Locate the cell with the specified text and output its (x, y) center coordinate. 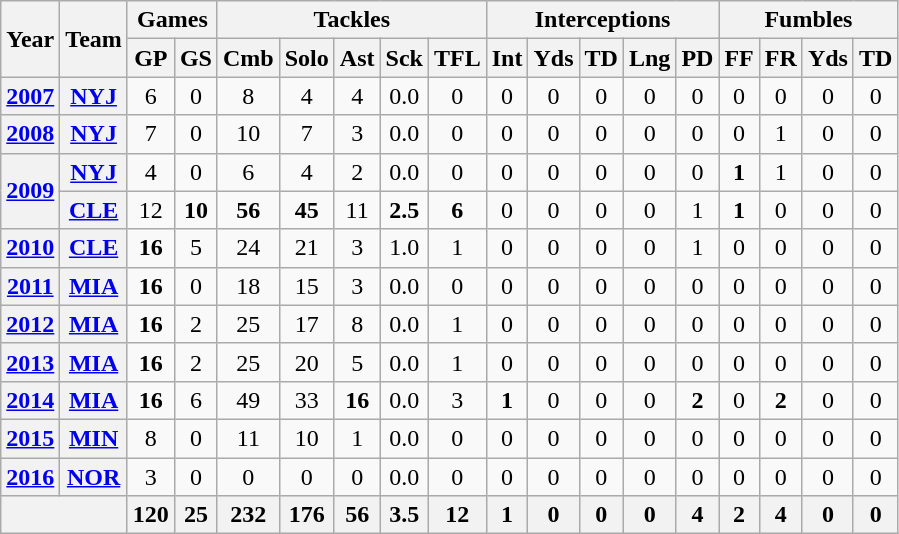
21 (306, 248)
2008 (30, 134)
1.0 (404, 248)
Tackles (352, 20)
FR (780, 58)
GP (150, 58)
17 (306, 324)
20 (306, 362)
2014 (30, 400)
Sck (404, 58)
Fumbles (808, 20)
Games (172, 20)
2016 (30, 477)
2011 (30, 286)
120 (150, 515)
Ast (357, 58)
MIN (94, 438)
18 (248, 286)
2013 (30, 362)
Cmb (248, 58)
Solo (306, 58)
GS (196, 58)
Lng (649, 58)
176 (306, 515)
Team (94, 39)
2012 (30, 324)
49 (248, 400)
15 (306, 286)
33 (306, 400)
Year (30, 39)
Int (507, 58)
232 (248, 515)
2010 (30, 248)
NOR (94, 477)
FF (739, 58)
Interceptions (602, 20)
2015 (30, 438)
45 (306, 210)
TFL (457, 58)
2007 (30, 96)
PD (698, 58)
24 (248, 248)
3.5 (404, 515)
2.5 (404, 210)
2009 (30, 191)
